Return the (x, y) coordinate for the center point of the cell that contains the specified text.  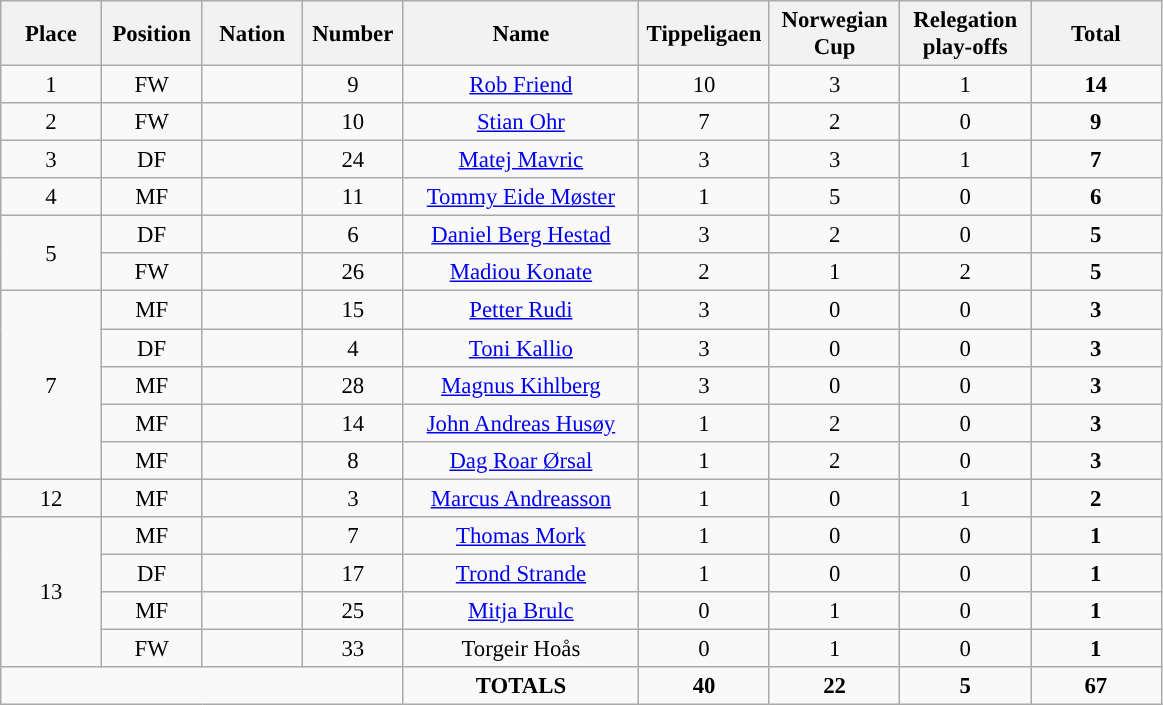
Torgeir Hoås (521, 648)
Name (521, 34)
Rob Friend (521, 85)
33 (354, 648)
Magnus Kihlberg (521, 385)
8 (354, 460)
Tippeligaen (704, 34)
John Andreas Husøy (521, 423)
Dag Roar Ørsal (521, 460)
Marcus Andreasson (521, 498)
28 (354, 385)
17 (354, 573)
Relegation play-offs (966, 34)
13 (52, 592)
Toni Kallio (521, 348)
15 (354, 310)
26 (354, 273)
67 (1096, 686)
Total (1096, 34)
12 (52, 498)
Matej Mavric (521, 160)
Position (152, 34)
Daniel Berg Hestad (521, 235)
Stian Ohr (521, 122)
Nation (252, 34)
Tommy Eide Møster (521, 197)
11 (354, 197)
TOTALS (521, 686)
Petter Rudi (521, 310)
24 (354, 160)
22 (834, 686)
25 (354, 611)
Number (354, 34)
Madiou Konate (521, 273)
Norwegian Cup (834, 34)
Mitja Brulc (521, 611)
Trond Strande (521, 573)
Place (52, 34)
40 (704, 686)
Thomas Mork (521, 536)
